Identify which cell holds the provided text, then report its (x, y) central coordinate. 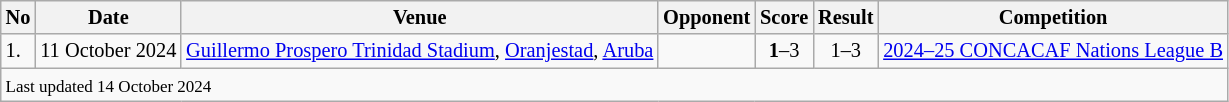
Score (784, 17)
11 October 2024 (108, 51)
Guillermo Prospero Trinidad Stadium, Oranjestad, Aruba (420, 51)
Competition (1053, 17)
No (18, 17)
Venue (420, 17)
Opponent (706, 17)
Last updated 14 October 2024 (614, 85)
Date (108, 17)
Result (846, 17)
1. (18, 51)
2024–25 CONCACAF Nations League B (1053, 51)
